Output the [X, Y] coordinate of the center of the cell containing the given text.  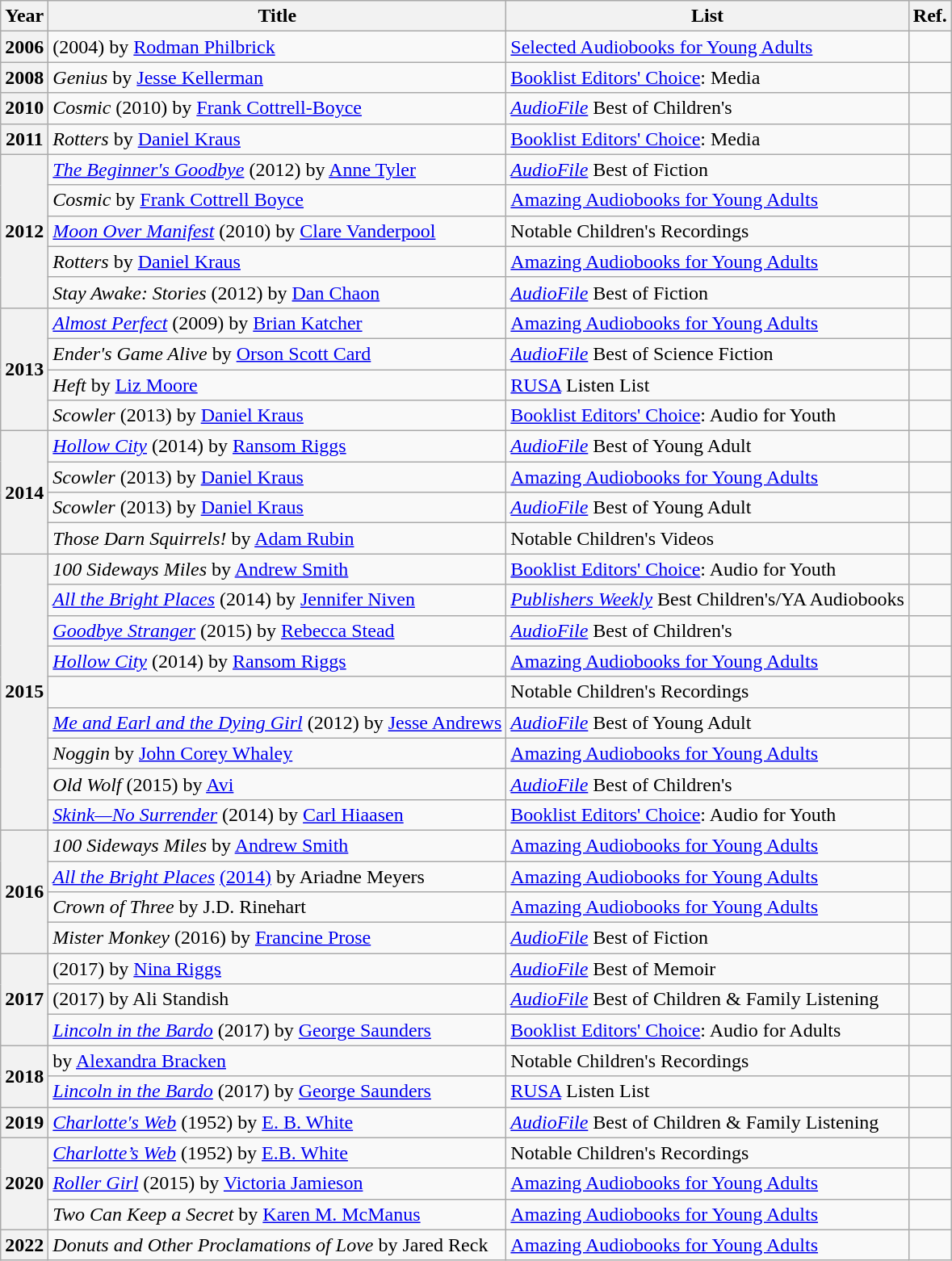
Old Wolf (2015) by Avi [278, 784]
(2017) by Nina Riggs [278, 969]
Selected Audiobooks for Young Adults [707, 47]
Charlotte’s Web (1952) by E.B. White [278, 1153]
Year [24, 16]
2022 [24, 1245]
AudioFile Best of Science Fiction [707, 354]
Cosmic (2010) by Frank Cottrell-Boyce [278, 108]
List [707, 16]
Crown of Three by J.D. Rinehart [278, 907]
(2004) by Rodman Philbrick [278, 47]
2015 [24, 693]
Noggin by John Corey Whaley [278, 753]
by Alexandra Bracken [278, 1061]
AudioFile Best of Memoir [707, 969]
The Beginner's Goodbye (2012) by Anne Tyler [278, 170]
2013 [24, 369]
Charlotte's Web (1952) by E. B. White [278, 1122]
Goodbye Stranger (2015) by Rebecca Stead [278, 630]
Notable Children's Videos [707, 538]
Me and Earl and the Dying Girl (2012) by Jesse Andrews [278, 723]
All the Bright Places (2014) by Ariadne Meyers [278, 876]
Skink—No Surrender (2014) by Carl Hiaasen [278, 815]
Donuts and Other Proclamations of Love by Jared Reck [278, 1245]
Cosmic by Frank Cottrell Boyce [278, 200]
Stay Awake: Stories (2012) by Dan Chaon [278, 292]
Roller Girl (2015) by Victoria Jamieson [278, 1183]
2010 [24, 108]
2012 [24, 231]
Two Can Keep a Secret by Karen M. McManus [278, 1214]
Genius by Jesse Kellerman [278, 78]
Publishers Weekly Best Children's/YA Audiobooks [707, 600]
2017 [24, 999]
Title [278, 16]
All the Bright Places (2014) by Jennifer Niven [278, 600]
(2017) by Ali Standish [278, 999]
Moon Over Manifest (2010) by Clare Vanderpool [278, 231]
2016 [24, 891]
Those Darn Squirrels! by Adam Rubin [278, 538]
2011 [24, 139]
Almost Perfect (2009) by Brian Katcher [278, 323]
2014 [24, 492]
2008 [24, 78]
Ref. [930, 16]
Mister Monkey (2016) by Francine Prose [278, 938]
2019 [24, 1122]
Booklist Editors' Choice: Audio for Adults [707, 1030]
2020 [24, 1183]
2018 [24, 1076]
Ender's Game Alive by Orson Scott Card [278, 354]
Heft by Liz Moore [278, 385]
2006 [24, 47]
